Capture the cell that displays the provided text and extract its [x, y] central coordinate. 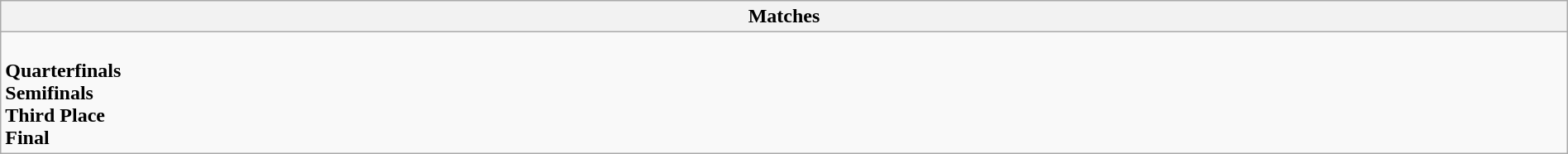
Quarterfinals Semifinals Third Place Final [784, 93]
Matches [784, 17]
